For the text-containing cell, return its midpoint in (X, Y) coordinate format. 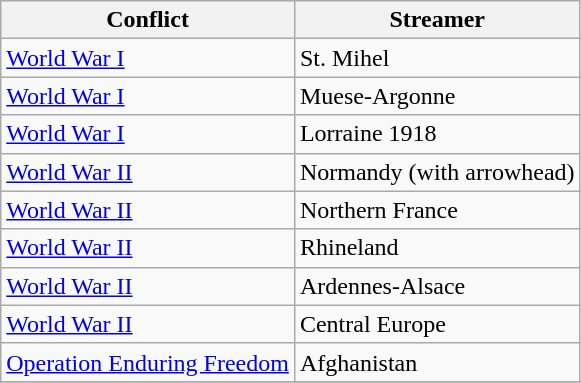
Ardennes-Alsace (437, 286)
Normandy (with arrowhead) (437, 172)
Northern France (437, 210)
Operation Enduring Freedom (148, 362)
Streamer (437, 20)
Lorraine 1918 (437, 134)
Rhineland (437, 248)
St. Mihel (437, 58)
Central Europe (437, 324)
Afghanistan (437, 362)
Muese-Argonne (437, 96)
Conflict (148, 20)
